For the text-containing cell, return its midpoint in (x, y) coordinate format. 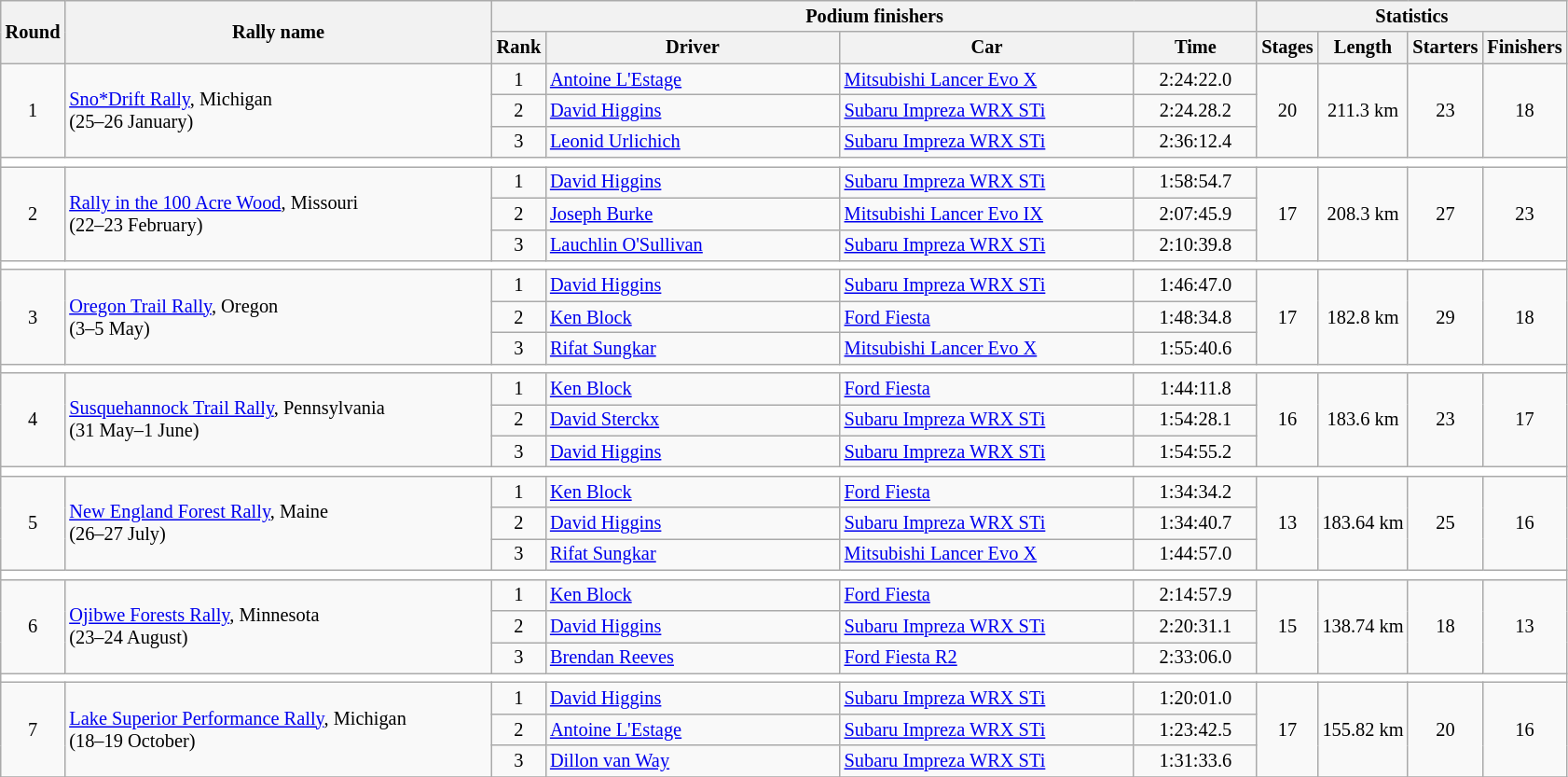
1:44:57.0 (1195, 554)
Podium finishers (874, 16)
1:34:34.2 (1195, 492)
Dillon van Way (693, 761)
Leonid Urlichich (693, 142)
1:54:55.2 (1195, 451)
Driver (693, 48)
New England Forest Rally, Maine(26–27 July) (278, 522)
2:24.28.2 (1195, 110)
Stages (1286, 48)
1:31:33.6 (1195, 761)
Car (987, 48)
Lake Superior Performance Rally, Michigan(18–19 October) (278, 729)
211.3 km (1363, 110)
183.64 km (1363, 522)
6 (34, 627)
1:48:34.8 (1195, 317)
1:34:40.7 (1195, 523)
Finishers (1524, 48)
208.3 km (1363, 213)
183.6 km (1363, 420)
138.74 km (1363, 627)
Lauchlin O'Sullivan (693, 245)
David Sterckx (693, 420)
155.82 km (1363, 729)
Ford Fiesta R2 (987, 658)
Statistics (1411, 16)
7 (34, 729)
1:55:40.6 (1195, 348)
1:46:47.0 (1195, 285)
Rank (518, 48)
1:58:54.7 (1195, 182)
1:54:28.1 (1195, 420)
Sno*Drift Rally, Michigan(25–26 January) (278, 110)
2:36:12.4 (1195, 142)
Mitsubishi Lancer Evo IX (987, 214)
5 (34, 522)
Oregon Trail Rally, Oregon(3–5 May) (278, 317)
1:20:01.0 (1195, 698)
29 (1445, 317)
2:14:57.9 (1195, 595)
2:33:06.0 (1195, 658)
15 (1286, 627)
Time (1195, 48)
1:44:11.8 (1195, 389)
Rally in the 100 Acre Wood, Missouri(22–23 February) (278, 213)
Susquehannock Trail Rally, Pennsylvania(31 May–1 June) (278, 420)
Rally name (278, 32)
Round (34, 32)
182.8 km (1363, 317)
1:23:42.5 (1195, 729)
Ojibwe Forests Rally, Minnesota(23–24 August) (278, 627)
Length (1363, 48)
2:24:22.0 (1195, 79)
4 (34, 420)
Brendan Reeves (693, 658)
2:07:45.9 (1195, 214)
Joseph Burke (693, 214)
2:10:39.8 (1195, 245)
27 (1445, 213)
2:20:31.1 (1195, 626)
25 (1445, 522)
Starters (1445, 48)
